Search for the cell housing the specified text and yield its (X, Y) center coordinate. 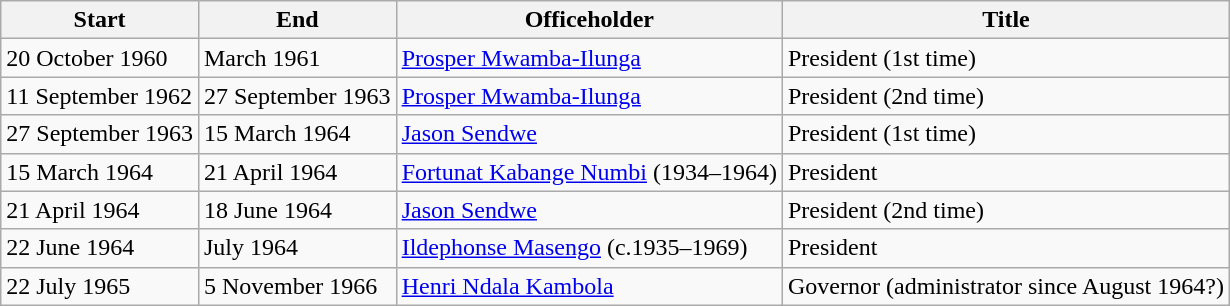
11 September 1962 (100, 96)
5 November 1966 (297, 286)
Officeholder (589, 20)
22 July 1965 (100, 286)
July 1964 (297, 248)
Henri Ndala Kambola (589, 286)
March 1961 (297, 58)
End (297, 20)
22 June 1964 (100, 248)
20 October 1960 (100, 58)
Ildephonse Masengo (c.1935–1969) (589, 248)
Fortunat Kabange Numbi (1934–1964) (589, 172)
Title (1006, 20)
Governor (administrator since August 1964?) (1006, 286)
18 June 1964 (297, 210)
Start (100, 20)
